Search for the cell housing the specified text and yield its (X, Y) center coordinate. 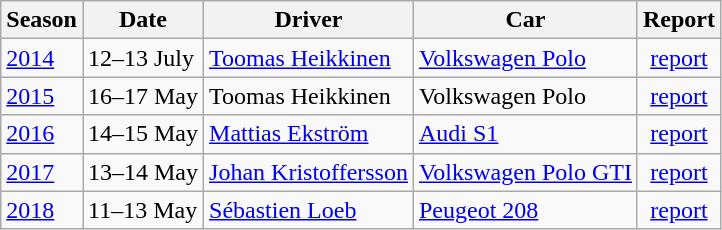
2016 (42, 134)
Audi S1 (525, 134)
Johan Kristoffersson (309, 172)
Report (678, 20)
Volkswagen Polo GTI (525, 172)
Peugeot 208 (525, 210)
11–13 May (142, 210)
Mattias Ekström (309, 134)
Car (525, 20)
2014 (42, 58)
2018 (42, 210)
Sébastien Loeb (309, 210)
14–15 May (142, 134)
13–14 May (142, 172)
Season (42, 20)
2017 (42, 172)
Date (142, 20)
12–13 July (142, 58)
16–17 May (142, 96)
2015 (42, 96)
Driver (309, 20)
